Locate the cell with the specified text and output its (X, Y) center coordinate. 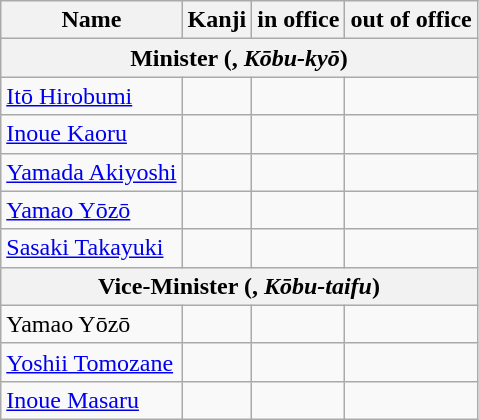
Itō Hirobumi (92, 96)
Vice-Minister (, Kōbu-taifu) (239, 286)
Sasaki Takayuki (92, 248)
Yoshii Tomozane (92, 362)
Yamada Akiyoshi (92, 172)
Kanji (217, 20)
in office (298, 20)
out of office (411, 20)
Inoue Masaru (92, 400)
Inoue Kaoru (92, 134)
Minister (, Kōbu-kyō) (239, 58)
Name (92, 20)
